For the text-containing cell, return its midpoint in [X, Y] coordinate format. 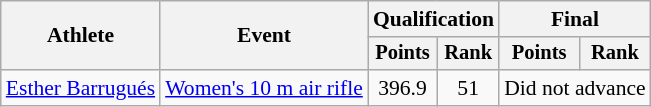
Athlete [80, 36]
Did not advance [575, 88]
51 [468, 88]
Event [264, 36]
396.9 [402, 88]
Women's 10 m air rifle [264, 88]
Qualification [434, 19]
Final [575, 19]
Esther Barrugués [80, 88]
